Scan for the cell matching the given text and deliver its [X, Y] coordinate at center. 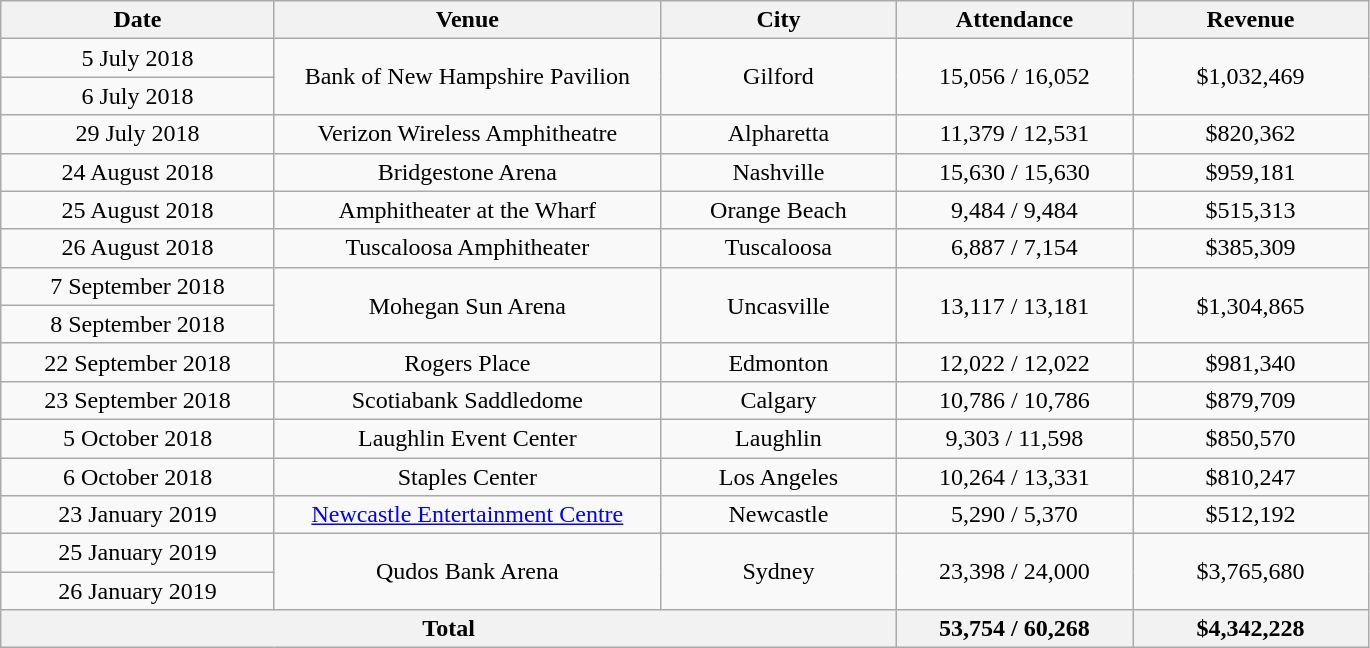
9,303 / 11,598 [1014, 438]
Laughlin Event Center [467, 438]
Orange Beach [778, 210]
Attendance [1014, 20]
5 July 2018 [138, 58]
$1,304,865 [1250, 305]
$1,032,469 [1250, 77]
Gilford [778, 77]
Uncasville [778, 305]
Qudos Bank Arena [467, 572]
Tuscaloosa Amphitheater [467, 248]
Staples Center [467, 477]
22 September 2018 [138, 362]
$879,709 [1250, 400]
$810,247 [1250, 477]
Edmonton [778, 362]
Newcastle Entertainment Centre [467, 515]
8 September 2018 [138, 324]
Calgary [778, 400]
Nashville [778, 172]
12,022 / 12,022 [1014, 362]
$3,765,680 [1250, 572]
$981,340 [1250, 362]
29 July 2018 [138, 134]
25 August 2018 [138, 210]
Laughlin [778, 438]
6,887 / 7,154 [1014, 248]
Amphitheater at the Wharf [467, 210]
5,290 / 5,370 [1014, 515]
26 January 2019 [138, 591]
Verizon Wireless Amphitheatre [467, 134]
26 August 2018 [138, 248]
Sydney [778, 572]
Newcastle [778, 515]
Total [449, 629]
7 September 2018 [138, 286]
$512,192 [1250, 515]
23,398 / 24,000 [1014, 572]
15,630 / 15,630 [1014, 172]
Bridgestone Arena [467, 172]
10,264 / 13,331 [1014, 477]
Bank of New Hampshire Pavilion [467, 77]
$385,309 [1250, 248]
Revenue [1250, 20]
11,379 / 12,531 [1014, 134]
Venue [467, 20]
Mohegan Sun Arena [467, 305]
$4,342,228 [1250, 629]
23 September 2018 [138, 400]
Date [138, 20]
Rogers Place [467, 362]
$515,313 [1250, 210]
5 October 2018 [138, 438]
$820,362 [1250, 134]
$850,570 [1250, 438]
53,754 / 60,268 [1014, 629]
6 July 2018 [138, 96]
24 August 2018 [138, 172]
13,117 / 13,181 [1014, 305]
City [778, 20]
23 January 2019 [138, 515]
9,484 / 9,484 [1014, 210]
$959,181 [1250, 172]
Scotiabank Saddledome [467, 400]
6 October 2018 [138, 477]
Alpharetta [778, 134]
15,056 / 16,052 [1014, 77]
25 January 2019 [138, 553]
Tuscaloosa [778, 248]
Los Angeles [778, 477]
10,786 / 10,786 [1014, 400]
